From the cell containing the given text, extract its center point as [X, Y] coordinate. 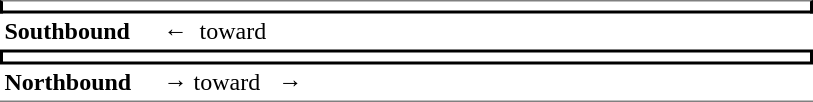
Northbound [80, 82]
Southbound [80, 32]
→ toward → [486, 82]
← toward [486, 32]
